Identify which cell holds the provided text, then report its (X, Y) central coordinate. 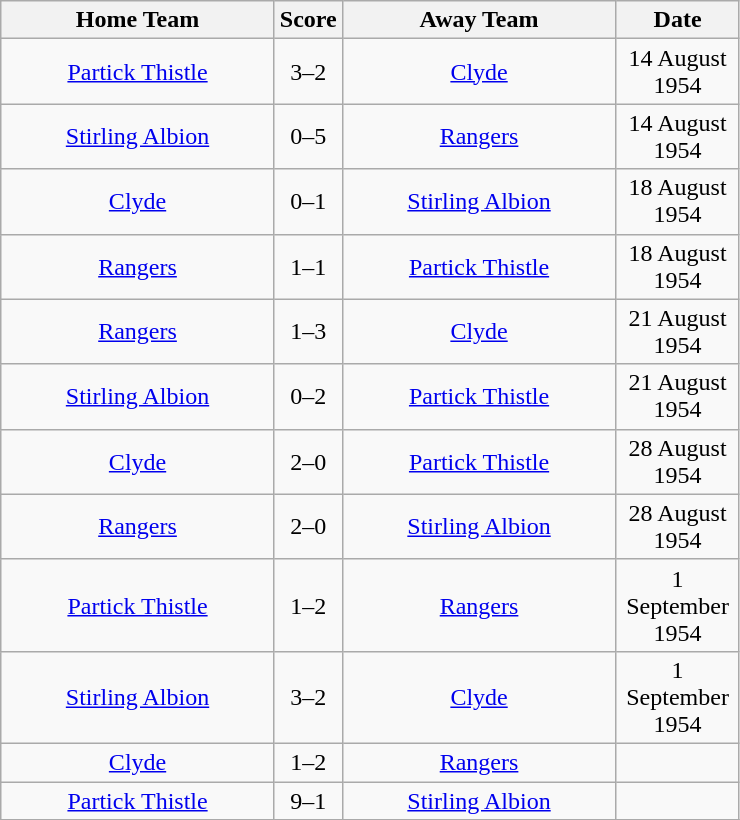
0–1 (308, 202)
Score (308, 20)
Home Team (138, 20)
0–5 (308, 136)
Date (678, 20)
0–2 (308, 396)
9–1 (308, 801)
1–1 (308, 266)
1–3 (308, 332)
Away Team (479, 20)
